Return the [x, y] coordinate for the center point of the cell that contains the specified text.  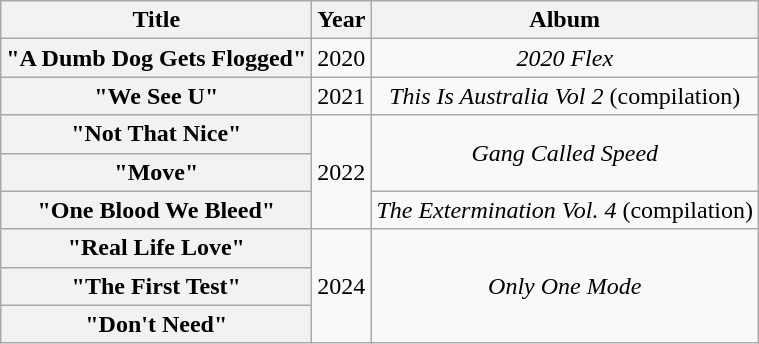
"Real Life Love" [156, 248]
Title [156, 20]
"The First Test" [156, 286]
"Move" [156, 172]
"A Dumb Dog Gets Flogged" [156, 58]
Year [342, 20]
2020 [342, 58]
2020 Flex [565, 58]
"Not That Nice" [156, 134]
2021 [342, 96]
"Don't Need" [156, 324]
"We See U" [156, 96]
Only One Mode [565, 286]
The Extermination Vol. 4 (compilation) [565, 210]
2024 [342, 286]
2022 [342, 172]
This Is Australia Vol 2 (compilation) [565, 96]
Gang Called Speed [565, 153]
Album [565, 20]
"One Blood We Bleed" [156, 210]
